Provide the [x, y] coordinate of the cell's center where the given text is located.  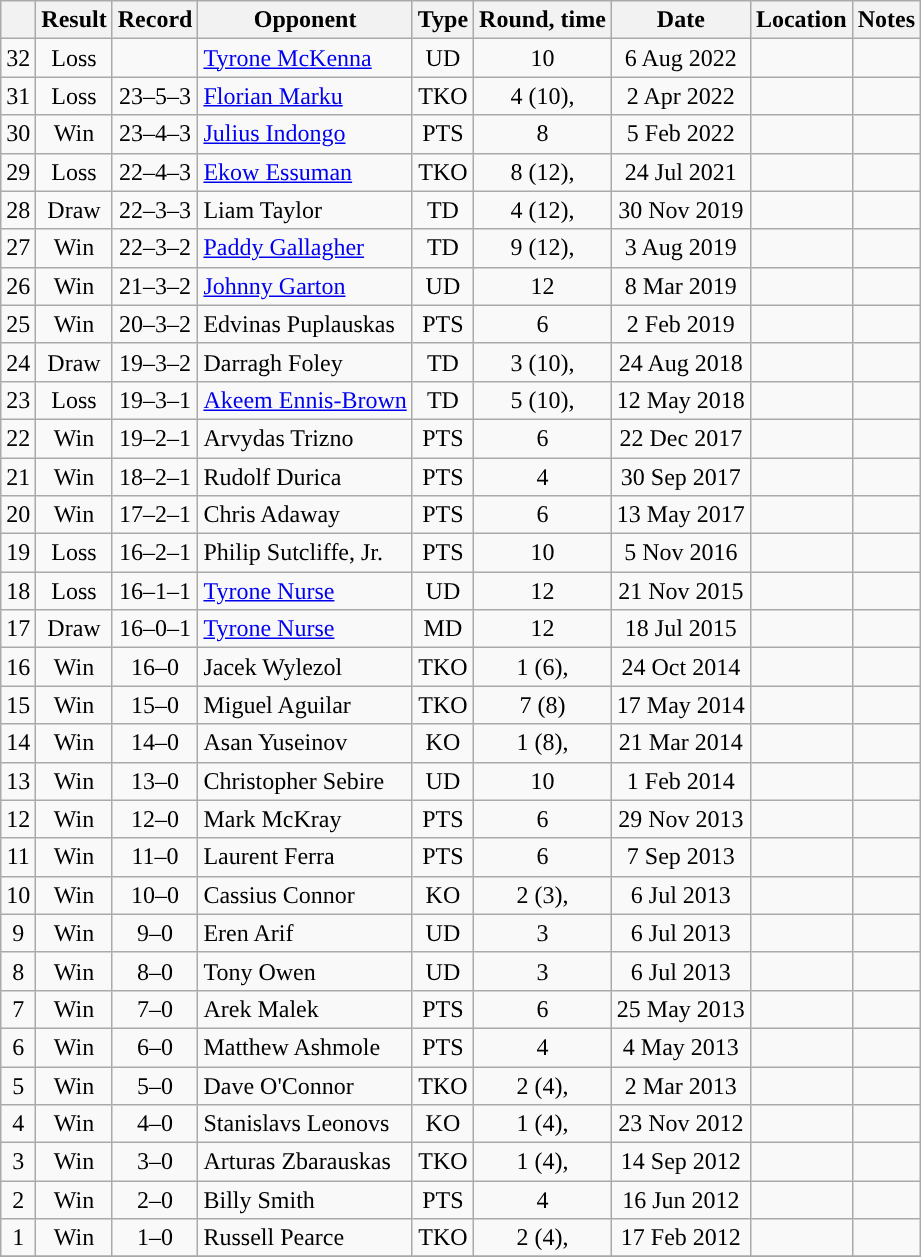
1 (8), [543, 743]
12 May 2018 [680, 400]
Philip Sutcliffe, Jr. [305, 553]
22–3–3 [155, 210]
7 Sep 2013 [680, 857]
Miguel Aguilar [305, 705]
5 Nov 2016 [680, 553]
Tony Owen [305, 971]
27 [18, 248]
32 [18, 58]
Cassius Connor [305, 895]
25 [18, 324]
Akeem Ennis-Brown [305, 400]
10–0 [155, 895]
21–3–2 [155, 286]
23–5–3 [155, 96]
17 May 2014 [680, 705]
21 Nov 2015 [680, 591]
26 [18, 286]
17 [18, 629]
23 [18, 400]
7 [18, 1009]
13 [18, 781]
9 [18, 933]
Russell Pearce [305, 1238]
19–3–1 [155, 400]
Type [442, 20]
Result [74, 20]
2 (3), [543, 895]
22–3–2 [155, 248]
Florian Marku [305, 96]
11–0 [155, 857]
Billy Smith [305, 1200]
Julius Indongo [305, 134]
Liam Taylor [305, 210]
Christopher Sebire [305, 781]
16–0 [155, 667]
22 Dec 2017 [680, 438]
14 Sep 2012 [680, 1162]
23–4–3 [155, 134]
Matthew Ashmole [305, 1047]
16–2–1 [155, 553]
24 [18, 362]
Notes [886, 20]
14 [18, 743]
Edvinas Puplauskas [305, 324]
3 Aug 2019 [680, 248]
1 Feb 2014 [680, 781]
MD [442, 629]
Arvydas Trizno [305, 438]
Dave O'Connor [305, 1085]
Location [801, 20]
2 Mar 2013 [680, 1085]
25 May 2013 [680, 1009]
5–0 [155, 1085]
22–4–3 [155, 172]
5 [18, 1085]
16–0–1 [155, 629]
30 Nov 2019 [680, 210]
1 [18, 1238]
17–2–1 [155, 515]
4 (10), [543, 96]
20 [18, 515]
3 (10), [543, 362]
19–3–2 [155, 362]
23 Nov 2012 [680, 1124]
24 Oct 2014 [680, 667]
18 Jul 2015 [680, 629]
6–0 [155, 1047]
8–0 [155, 971]
Record [155, 20]
21 [18, 477]
6 Aug 2022 [680, 58]
11 [18, 857]
19 [18, 553]
4 (12), [543, 210]
29 [18, 172]
Arturas Zbarauskas [305, 1162]
Ekow Essuman [305, 172]
7–0 [155, 1009]
20–3–2 [155, 324]
17 Feb 2012 [680, 1238]
21 Mar 2014 [680, 743]
2 Feb 2019 [680, 324]
Tyrone McKenna [305, 58]
5 (10), [543, 400]
Darragh Foley [305, 362]
16 [18, 667]
Round, time [543, 20]
Chris Adaway [305, 515]
15 [18, 705]
15–0 [155, 705]
2 Apr 2022 [680, 96]
9 (12), [543, 248]
1 (6), [543, 667]
Asan Yuseinov [305, 743]
28 [18, 210]
19–2–1 [155, 438]
24 Aug 2018 [680, 362]
Stanislavs Leonovs [305, 1124]
2–0 [155, 1200]
7 (8) [543, 705]
18 [18, 591]
8 Mar 2019 [680, 286]
Mark McKray [305, 819]
Paddy Gallagher [305, 248]
31 [18, 96]
1–0 [155, 1238]
16–1–1 [155, 591]
4 May 2013 [680, 1047]
Jacek Wylezol [305, 667]
Johnny Garton [305, 286]
13 May 2017 [680, 515]
Opponent [305, 20]
30 [18, 134]
22 [18, 438]
18–2–1 [155, 477]
14–0 [155, 743]
4–0 [155, 1124]
9–0 [155, 933]
13–0 [155, 781]
Date [680, 20]
Eren Arif [305, 933]
Laurent Ferra [305, 857]
29 Nov 2013 [680, 819]
3–0 [155, 1162]
Rudolf Durica [305, 477]
12–0 [155, 819]
Arek Malek [305, 1009]
16 Jun 2012 [680, 1200]
24 Jul 2021 [680, 172]
30 Sep 2017 [680, 477]
8 (12), [543, 172]
5 Feb 2022 [680, 134]
2 [18, 1200]
